Capture the cell that displays the provided text and extract its [X, Y] central coordinate. 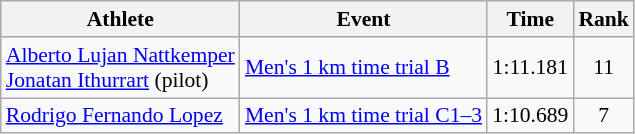
Men's 1 km time trial C1–3 [364, 116]
1:11.181 [530, 68]
Men's 1 km time trial B [364, 68]
Event [364, 19]
Athlete [120, 19]
11 [604, 68]
Alberto Lujan NattkemperJonatan Ithurrart (pilot) [120, 68]
Time [530, 19]
7 [604, 116]
1:10.689 [530, 116]
Rank [604, 19]
Rodrigo Fernando Lopez [120, 116]
